Extract the (x, y) coordinate from the center of the cell holding the provided text.  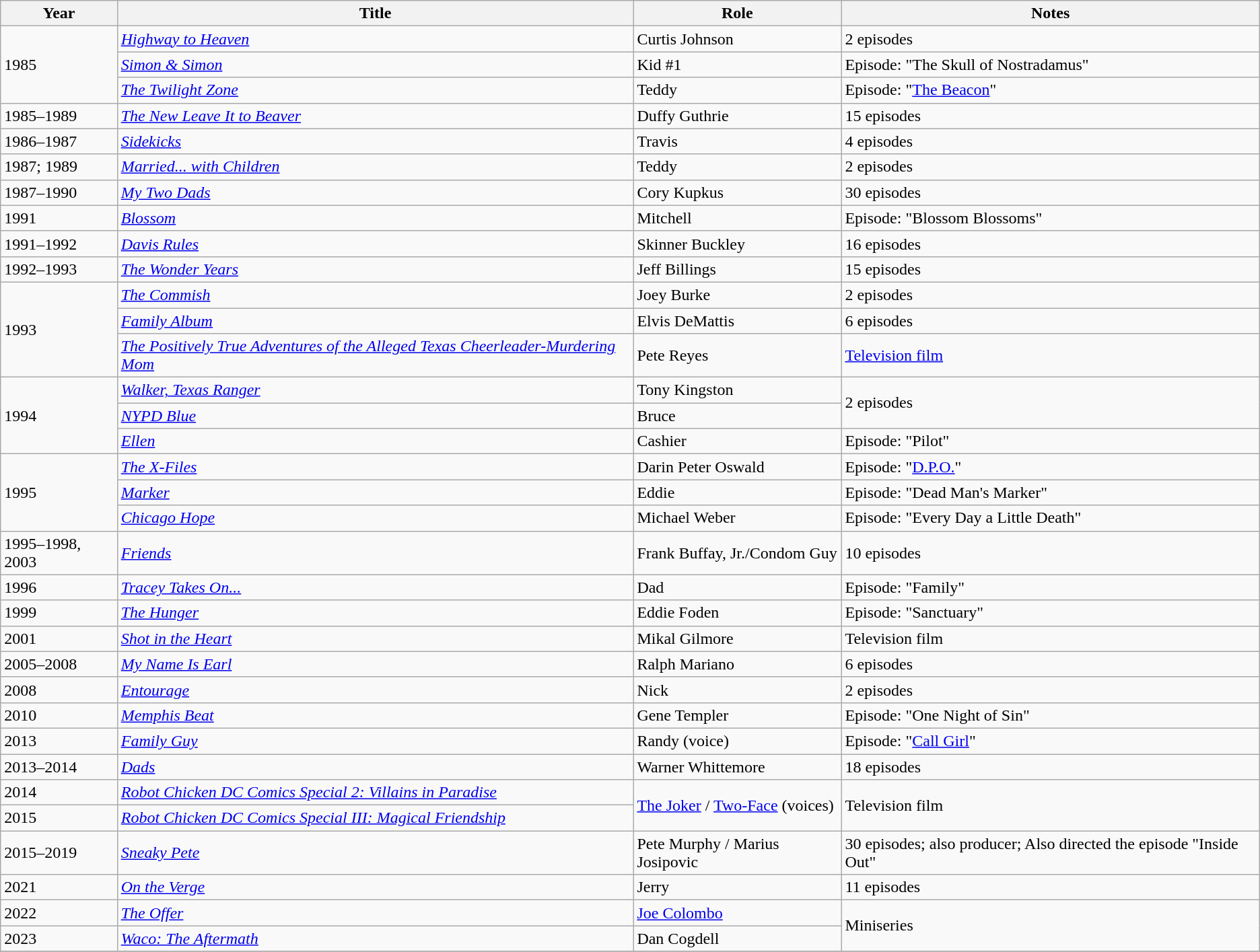
1993 (59, 330)
Episode: "Pilot" (1050, 441)
Eddie Foden (738, 613)
Duffy Guthrie (738, 116)
Gene Templer (738, 715)
Memphis Beat (376, 715)
Miniseries (1050, 926)
Elvis DeMattis (738, 321)
2001 (59, 638)
The Positively True Adventures of the Alleged Texas Cheerleader-Murdering Mom (376, 355)
Sidekicks (376, 141)
1987; 1989 (59, 167)
1992–1993 (59, 269)
Joey Burke (738, 295)
2013 (59, 741)
2021 (59, 887)
Episode: "Blossom Blossoms" (1050, 218)
Randy (voice) (738, 741)
2010 (59, 715)
Darin Peter Oswald (738, 467)
Pete Murphy / Marius Josipovic (738, 853)
1996 (59, 587)
Blossom (376, 218)
1986–1987 (59, 141)
Chicago Hope (376, 518)
2015–2019 (59, 853)
Married... with Children (376, 167)
Family Album (376, 321)
Robot Chicken DC Comics Special 2: Villains in Paradise (376, 793)
Eddie (738, 492)
Bruce (738, 416)
The Joker / Two-Face (voices) (738, 805)
4 episodes (1050, 141)
Episode: "One Night of Sin" (1050, 715)
NYPD Blue (376, 416)
Episode: "The Beacon" (1050, 90)
1999 (59, 613)
Episode: "The Skull of Nostradamus" (1050, 65)
2015 (59, 818)
My Two Dads (376, 192)
Role (738, 13)
1987–1990 (59, 192)
30 episodes; also producer; Also directed the episode "Inside Out" (1050, 853)
Warner Whittemore (738, 766)
Title (376, 13)
Cory Kupkus (738, 192)
The X-Files (376, 467)
Simon & Simon (376, 65)
Sneaky Pete (376, 853)
The Wonder Years (376, 269)
On the Verge (376, 887)
My Name Is Earl (376, 664)
Mikal Gilmore (738, 638)
2013–2014 (59, 766)
Curtis Johnson (738, 39)
1995 (59, 492)
Episode: "Call Girl" (1050, 741)
Pete Reyes (738, 355)
Shot in the Heart (376, 638)
Episode: "Family" (1050, 587)
Dan Cogdell (738, 939)
1991 (59, 218)
2014 (59, 793)
1994 (59, 416)
Ralph Mariano (738, 664)
Family Guy (376, 741)
2022 (59, 913)
Skinner Buckley (738, 244)
Year (59, 13)
Travis (738, 141)
Nick (738, 690)
16 episodes (1050, 244)
Tony Kingston (738, 390)
Cashier (738, 441)
Robot Chicken DC Comics Special III: Magical Friendship (376, 818)
Tracey Takes On... (376, 587)
Episode: "Sanctuary" (1050, 613)
Dads (376, 766)
1995–1998, 2003 (59, 553)
Friends (376, 553)
The New Leave It to Beaver (376, 116)
Frank Buffay, Jr./Condom Guy (738, 553)
18 episodes (1050, 766)
2008 (59, 690)
Episode: "D.P.O." (1050, 467)
The Twilight Zone (376, 90)
Jerry (738, 887)
2023 (59, 939)
Entourage (376, 690)
Episode: "Dead Man's Marker" (1050, 492)
Dad (738, 587)
The Commish (376, 295)
10 episodes (1050, 553)
1991–1992 (59, 244)
Joe Colombo (738, 913)
Marker (376, 492)
Kid #1 (738, 65)
Mitchell (738, 218)
Davis Rules (376, 244)
Ellen (376, 441)
Walker, Texas Ranger (376, 390)
Highway to Heaven (376, 39)
Jeff Billings (738, 269)
The Hunger (376, 613)
30 episodes (1050, 192)
Episode: "Every Day a Little Death" (1050, 518)
The Offer (376, 913)
1985–1989 (59, 116)
Waco: The Aftermath (376, 939)
1985 (59, 65)
2005–2008 (59, 664)
Notes (1050, 13)
11 episodes (1050, 887)
Michael Weber (738, 518)
